Find where the given text appears and provide that cell's center as [x, y] coordinate. 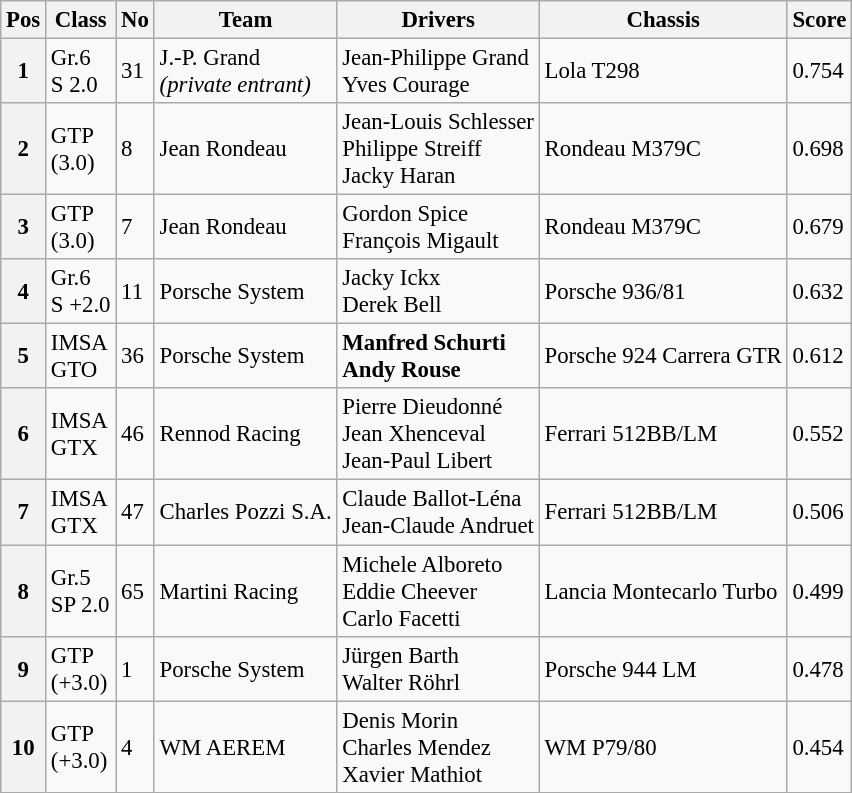
0.612 [820, 356]
Manfred Schurti Andy Rouse [438, 356]
9 [24, 668]
0.499 [820, 591]
0.679 [820, 228]
Gr.6S 2.0 [81, 72]
Pierre Dieudonné Jean Xhenceval Jean-Paul Libert [438, 434]
Lola T298 [663, 72]
10 [24, 747]
Drivers [438, 20]
65 [135, 591]
2 [24, 149]
Score [820, 20]
0.552 [820, 434]
Martini Racing [246, 591]
47 [135, 512]
Claude Ballot-Léna Jean-Claude Andruet [438, 512]
3 [24, 228]
Jacky Ickx Derek Bell [438, 292]
0.698 [820, 149]
Porsche 936/81 [663, 292]
11 [135, 292]
Jean-Louis Schlesser Philippe Streiff Jacky Haran [438, 149]
No [135, 20]
Gr.5SP 2.0 [81, 591]
5 [24, 356]
Gr.6S +2.0 [81, 292]
IMSAGTO [81, 356]
Porsche 924 Carrera GTR [663, 356]
Rennod Racing [246, 434]
Class [81, 20]
36 [135, 356]
0.632 [820, 292]
J.-P. Grand(private entrant) [246, 72]
0.506 [820, 512]
0.454 [820, 747]
6 [24, 434]
WM P79/80 [663, 747]
Lancia Montecarlo Turbo [663, 591]
Porsche 944 LM [663, 668]
Pos [24, 20]
Denis Morin Charles Mendez Xavier Mathiot [438, 747]
Jean-Philippe Grand Yves Courage [438, 72]
0.478 [820, 668]
31 [135, 72]
Chassis [663, 20]
46 [135, 434]
Michele Alboreto Eddie Cheever Carlo Facetti [438, 591]
Team [246, 20]
0.754 [820, 72]
WM AEREM [246, 747]
Jürgen Barth Walter Röhrl [438, 668]
Gordon Spice François Migault [438, 228]
Charles Pozzi S.A. [246, 512]
